Detect which cell encompasses the target text, then output its (X, Y) center coordinate. 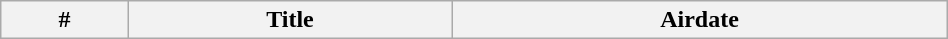
Title (290, 20)
Airdate (700, 20)
# (64, 20)
